Find where the given text appears and provide that cell's center as (x, y) coordinate. 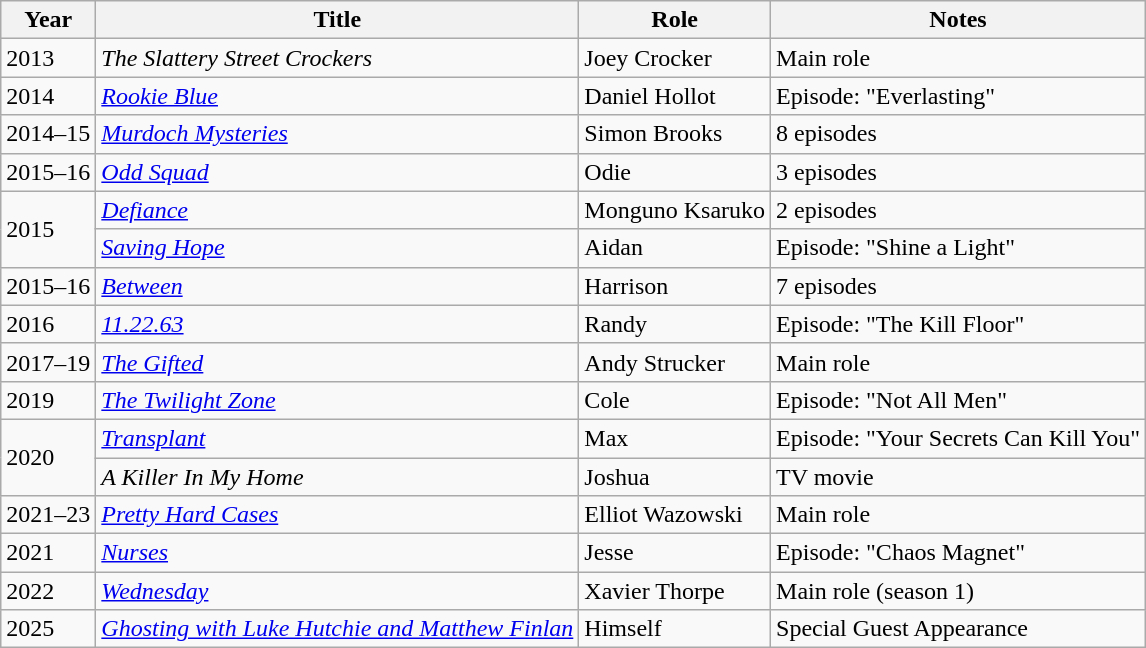
Simon Brooks (675, 134)
Year (48, 20)
TV movie (958, 477)
Wednesday (338, 591)
Main role (season 1) (958, 591)
8 episodes (958, 134)
Notes (958, 20)
Transplant (338, 438)
The Slattery Street Crockers (338, 58)
Jesse (675, 553)
2014–15 (48, 134)
2014 (48, 96)
Xavier Thorpe (675, 591)
Between (338, 286)
2016 (48, 324)
2017–19 (48, 362)
Aidan (675, 248)
Cole (675, 400)
2021 (48, 553)
Episode: "Not All Men" (958, 400)
Nurses (338, 553)
Randy (675, 324)
Himself (675, 629)
2020 (48, 457)
2 episodes (958, 210)
2019 (48, 400)
Harrison (675, 286)
2013 (48, 58)
Title (338, 20)
Ghosting with Luke Hutchie and Matthew Finlan (338, 629)
The Gifted (338, 362)
Daniel Hollot (675, 96)
7 episodes (958, 286)
Odd Squad (338, 172)
Episode: "Chaos Magnet" (958, 553)
Defiance (338, 210)
2025 (48, 629)
Saving Hope (338, 248)
Murdoch Mysteries (338, 134)
Odie (675, 172)
Elliot Wazowski (675, 515)
Andy Strucker (675, 362)
Rookie Blue (338, 96)
2021–23 (48, 515)
2015 (48, 229)
2022 (48, 591)
Episode: "Everlasting" (958, 96)
Episode: "The Kill Floor" (958, 324)
Role (675, 20)
Joshua (675, 477)
A Killer In My Home (338, 477)
Pretty Hard Cases (338, 515)
Episode: "Shine a Light" (958, 248)
3 episodes (958, 172)
Special Guest Appearance (958, 629)
Episode: "Your Secrets Can Kill You" (958, 438)
Monguno Ksaruko (675, 210)
11.22.63 (338, 324)
Joey Crocker (675, 58)
The Twilight Zone (338, 400)
Max (675, 438)
